Scan for the cell matching the given text and deliver its [X, Y] coordinate at center. 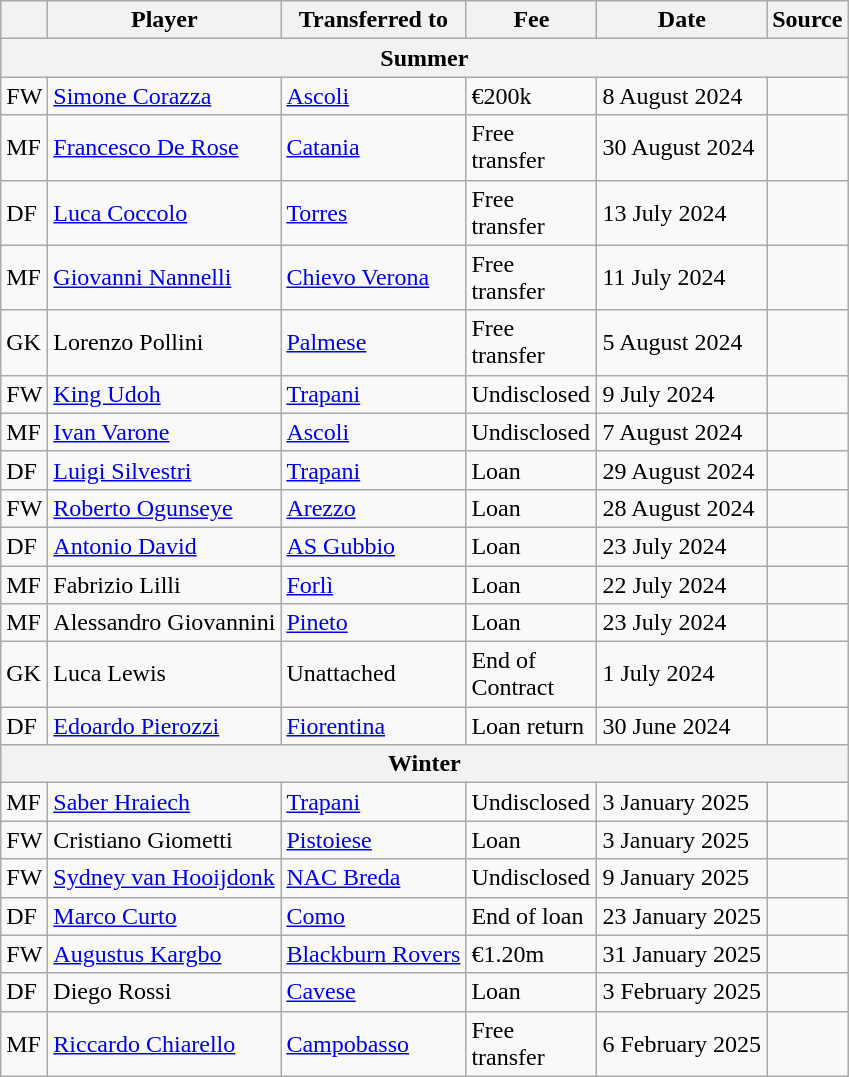
9 January 2025 [682, 878]
Campobasso [374, 1044]
Marco Curto [164, 916]
30 August 2024 [682, 148]
Sydney van Hooijdonk [164, 878]
Arezzo [374, 508]
Pistoiese [374, 840]
22 July 2024 [682, 585]
6 February 2025 [682, 1044]
7 August 2024 [682, 432]
End of loan [532, 916]
23 January 2025 [682, 916]
Pineto [374, 623]
Cavese [374, 992]
29 August 2024 [682, 470]
Torres [374, 212]
5 August 2024 [682, 342]
Fabrizio Lilli [164, 585]
Cristiano Giometti [164, 840]
Date [682, 20]
Francesco De Rose [164, 148]
Roberto Ogunseye [164, 508]
€200k [532, 96]
Transferred to [374, 20]
13 July 2024 [682, 212]
Augustus Kargbo [164, 954]
Diego Rossi [164, 992]
Blackburn Rovers [374, 954]
8 August 2024 [682, 96]
30 June 2024 [682, 726]
9 July 2024 [682, 394]
Alessandro Giovannini [164, 623]
Catania [374, 148]
Source [808, 20]
AS Gubbio [374, 546]
€1.20m [532, 954]
Forlì [374, 585]
31 January 2025 [682, 954]
Fee [532, 20]
Giovanni Nannelli [164, 278]
King Udoh [164, 394]
Antonio David [164, 546]
Summer [424, 58]
End of Contract [532, 674]
Saber Hraiech [164, 802]
Unattached [374, 674]
Fiorentina [374, 726]
Palmese [374, 342]
Luca Lewis [164, 674]
Simone Corazza [164, 96]
28 August 2024 [682, 508]
Chievo Verona [374, 278]
Winter [424, 764]
Ivan Varone [164, 432]
3 February 2025 [682, 992]
NAC Breda [374, 878]
Riccardo Chiarello [164, 1044]
11 July 2024 [682, 278]
Loan return [532, 726]
Luca Coccolo [164, 212]
Edoardo Pierozzi [164, 726]
Luigi Silvestri [164, 470]
Player [164, 20]
Como [374, 916]
1 July 2024 [682, 674]
Lorenzo Pollini [164, 342]
